Locate the cell with the specified text and output its (x, y) center coordinate. 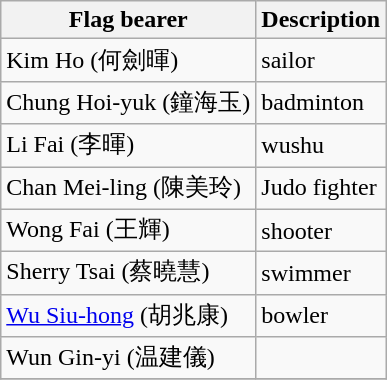
badminton (321, 102)
Sherry Tsai (蔡曉慧) (128, 274)
Wong Fai (王輝) (128, 230)
Chan Mei-ling (陳美玲) (128, 188)
shooter (321, 230)
Flag bearer (128, 20)
Chung Hoi-yuk (鐘海玉) (128, 102)
bowler (321, 316)
Wu Siu-hong (胡兆康) (128, 316)
Description (321, 20)
Li Fai (李暉) (128, 146)
Kim Ho (何劍暉) (128, 60)
Judo fighter (321, 188)
wushu (321, 146)
swimmer (321, 274)
sailor (321, 60)
Wun Gin-yi (温建儀) (128, 358)
